Identify which cell holds the provided text, then report its (x, y) central coordinate. 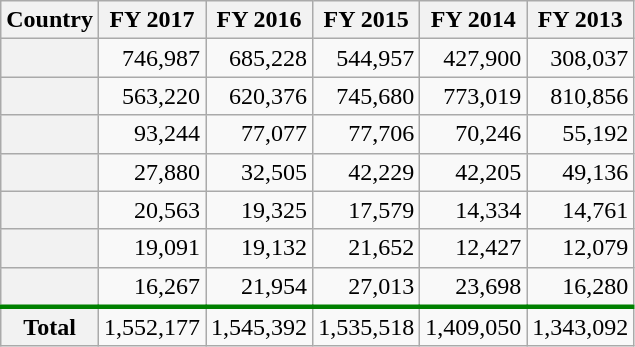
27,880 (152, 172)
16,280 (580, 287)
21,954 (260, 287)
FY 2016 (260, 20)
19,132 (260, 248)
17,579 (366, 210)
23,698 (474, 287)
14,334 (474, 210)
20,563 (152, 210)
1,535,518 (366, 327)
FY 2013 (580, 20)
14,761 (580, 210)
FY 2015 (366, 20)
77,706 (366, 134)
745,680 (366, 96)
12,427 (474, 248)
Total (50, 327)
16,267 (152, 287)
FY 2017 (152, 20)
563,220 (152, 96)
308,037 (580, 58)
21,652 (366, 248)
93,244 (152, 134)
810,856 (580, 96)
746,987 (152, 58)
FY 2014 (474, 20)
1,409,050 (474, 327)
70,246 (474, 134)
1,552,177 (152, 327)
1,545,392 (260, 327)
620,376 (260, 96)
27,013 (366, 287)
12,079 (580, 248)
42,205 (474, 172)
685,228 (260, 58)
544,957 (366, 58)
1,343,092 (580, 327)
19,091 (152, 248)
19,325 (260, 210)
773,019 (474, 96)
42,229 (366, 172)
49,136 (580, 172)
55,192 (580, 134)
77,077 (260, 134)
Country (50, 20)
32,505 (260, 172)
427,900 (474, 58)
